Scan for the cell matching the given text and deliver its [X, Y] coordinate at center. 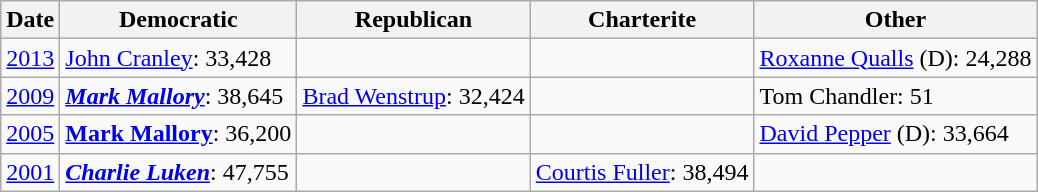
Date [30, 20]
2013 [30, 58]
Mark Mallory: 36,200 [178, 134]
Roxanne Qualls (D): 24,288 [896, 58]
Democratic [178, 20]
Brad Wenstrup: 32,424 [414, 96]
Courtis Fuller: 38,494 [642, 172]
Tom Chandler: 51 [896, 96]
Other [896, 20]
2005 [30, 134]
2009 [30, 96]
Charterite [642, 20]
Charlie Luken: 47,755 [178, 172]
David Pepper (D): 33,664 [896, 134]
John Cranley: 33,428 [178, 58]
Republican [414, 20]
2001 [30, 172]
Mark Mallory: 38,645 [178, 96]
